Return the [x, y] coordinate for the center point of the cell that contains the specified text.  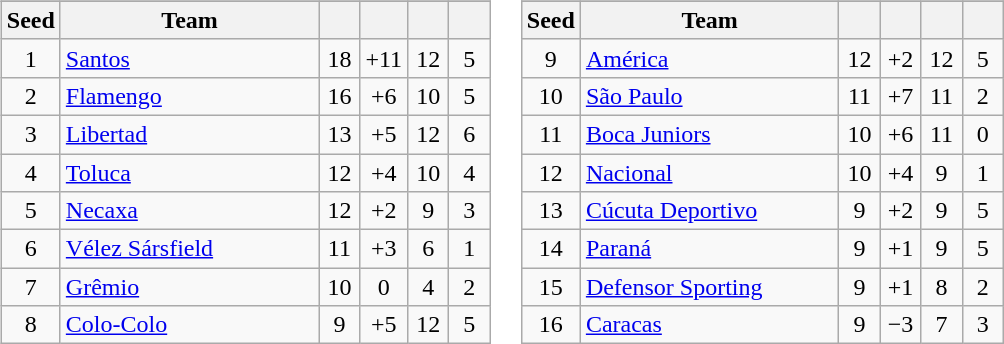
Necaxa [190, 211]
América [710, 58]
Grêmio [190, 287]
+11 [384, 58]
Boca Juniors [710, 134]
Caracas [710, 325]
+7 [900, 96]
Libertad [190, 134]
15 [550, 287]
−3 [900, 325]
Cúcuta Deportivo [710, 211]
São Paulo [710, 96]
Toluca [190, 173]
+3 [384, 249]
Defensor Sporting [710, 287]
Santos [190, 58]
Colo-Colo [190, 325]
Vélez Sársfield [190, 249]
14 [550, 249]
Paraná [710, 249]
Flamengo [190, 96]
Nacional [710, 173]
18 [340, 58]
